Extract the [X, Y] coordinate from the center of the cell holding the provided text.  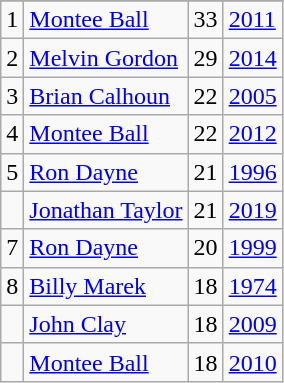
2019 [252, 210]
33 [206, 20]
5 [12, 172]
Jonathan Taylor [106, 210]
2011 [252, 20]
7 [12, 248]
Melvin Gordon [106, 58]
8 [12, 286]
4 [12, 134]
1 [12, 20]
1996 [252, 172]
1974 [252, 286]
John Clay [106, 324]
20 [206, 248]
2009 [252, 324]
1999 [252, 248]
2014 [252, 58]
Billy Marek [106, 286]
2 [12, 58]
3 [12, 96]
2010 [252, 362]
29 [206, 58]
2005 [252, 96]
2012 [252, 134]
Brian Calhoun [106, 96]
